Provide the [X, Y] coordinate of the cell's center where the given text is located.  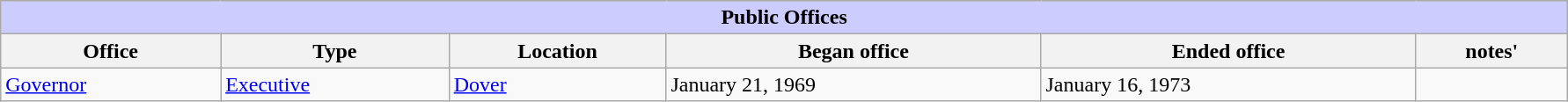
notes' [1491, 51]
Ended office [1228, 51]
January 21, 1969 [854, 84]
Location [558, 51]
January 16, 1973 [1228, 84]
Dover [558, 84]
Type [335, 51]
Began office [854, 51]
Executive [335, 84]
Governor [111, 84]
Office [111, 51]
Public Offices [785, 18]
